Return the (X, Y) coordinate for the center point of the cell that contains the specified text.  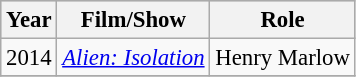
Role (282, 20)
Henry Marlow (282, 58)
Alien: Isolation (134, 58)
Film/Show (134, 20)
2014 (29, 58)
Year (29, 20)
